Detect which cell encompasses the target text, then output its (x, y) center coordinate. 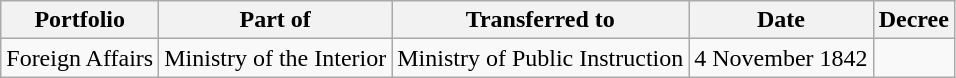
Date (781, 20)
4 November 1842 (781, 58)
Transferred to (540, 20)
Ministry of Public Instruction (540, 58)
Portfolio (80, 20)
Ministry of the Interior (276, 58)
Decree (914, 20)
Foreign Affairs (80, 58)
Part of (276, 20)
